Locate the cell with the specified text and output its (x, y) center coordinate. 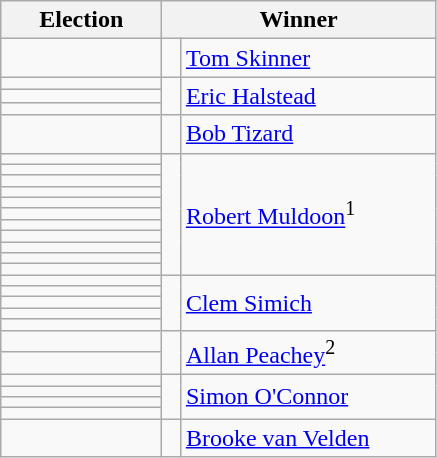
Clem Simich (308, 302)
Bob Tizard (308, 134)
Eric Halstead (308, 96)
Election (82, 20)
Allan Peachey2 (308, 352)
Tom Skinner (308, 58)
Winner (299, 20)
Robert Muldoon1 (308, 214)
Brooke van Velden (308, 438)
Simon O'Connor (308, 397)
